For the text-containing cell, return its midpoint in (X, Y) coordinate format. 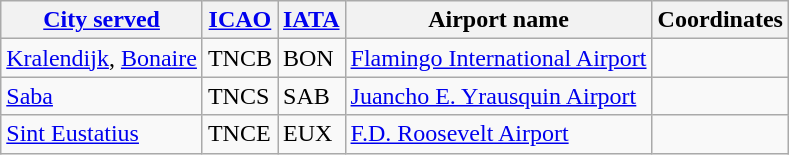
City served (102, 20)
Kralendijk, Bonaire (102, 58)
Flamingo International Airport (498, 58)
TNCS (240, 96)
EUX (312, 134)
SAB (312, 96)
Saba (102, 96)
Juancho E. Yrausquin Airport (498, 96)
TNCE (240, 134)
ICAO (240, 20)
TNCB (240, 58)
Airport name (498, 20)
IATA (312, 20)
BON (312, 58)
F.D. Roosevelt Airport (498, 134)
Sint Eustatius (102, 134)
Coordinates (720, 20)
